Capture the cell that displays the provided text and extract its (X, Y) central coordinate. 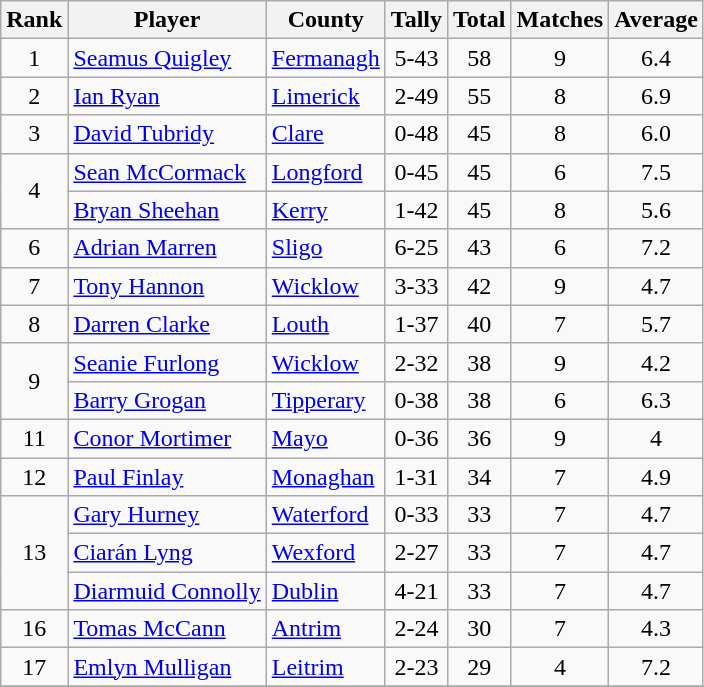
Conor Mortimer (167, 438)
4.9 (656, 477)
Tony Hannon (167, 286)
4.2 (656, 362)
Total (479, 20)
11 (34, 438)
Mayo (326, 438)
2-24 (416, 629)
0-36 (416, 438)
Clare (326, 134)
3-33 (416, 286)
7.5 (656, 172)
Monaghan (326, 477)
1-31 (416, 477)
6-25 (416, 248)
Limerick (326, 96)
1-42 (416, 210)
Fermanagh (326, 58)
2-32 (416, 362)
Diarmuid Connolly (167, 591)
Seanie Furlong (167, 362)
0-45 (416, 172)
6.3 (656, 400)
43 (479, 248)
Tally (416, 20)
Sean McCormack (167, 172)
58 (479, 58)
1 (34, 58)
Sligo (326, 248)
Player (167, 20)
42 (479, 286)
Seamus Quigley (167, 58)
16 (34, 629)
2 (34, 96)
Average (656, 20)
0-33 (416, 515)
30 (479, 629)
Longford (326, 172)
29 (479, 667)
6.4 (656, 58)
13 (34, 553)
Matches (560, 20)
1-37 (416, 324)
Kerry (326, 210)
Emlyn Mulligan (167, 667)
Tipperary (326, 400)
Darren Clarke (167, 324)
Waterford (326, 515)
Antrim (326, 629)
Ian Ryan (167, 96)
55 (479, 96)
6.9 (656, 96)
Gary Hurney (167, 515)
2-49 (416, 96)
Barry Grogan (167, 400)
6.0 (656, 134)
5.6 (656, 210)
Adrian Marren (167, 248)
Dublin (326, 591)
Ciarán Lyng (167, 553)
17 (34, 667)
Paul Finlay (167, 477)
Rank (34, 20)
Wexford (326, 553)
2-27 (416, 553)
12 (34, 477)
40 (479, 324)
Leitrim (326, 667)
0-38 (416, 400)
2-23 (416, 667)
Tomas McCann (167, 629)
3 (34, 134)
Louth (326, 324)
36 (479, 438)
David Tubridy (167, 134)
4.3 (656, 629)
4-21 (416, 591)
County (326, 20)
0-48 (416, 134)
34 (479, 477)
5-43 (416, 58)
Bryan Sheehan (167, 210)
5.7 (656, 324)
